Return the [X, Y] coordinate for the center point of the cell that contains the specified text.  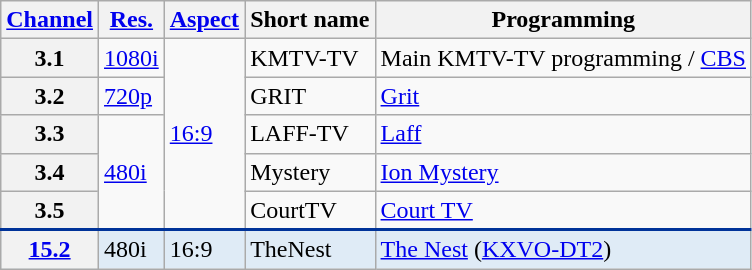
TheNest [310, 250]
3.5 [50, 210]
Mystery [310, 172]
LAFF-TV [310, 134]
Short name [310, 20]
Channel [50, 20]
3.3 [50, 134]
1080i [132, 58]
GRIT [310, 96]
CourtTV [310, 210]
Court TV [563, 210]
KMTV-TV [310, 58]
Programming [563, 20]
15.2 [50, 250]
Laff [563, 134]
Grit [563, 96]
3.1 [50, 58]
3.4 [50, 172]
Ion Mystery [563, 172]
The Nest (KXVO-DT2) [563, 250]
Aspect [204, 20]
3.2 [50, 96]
720p [132, 96]
Res. [132, 20]
Main KMTV-TV programming / CBS [563, 58]
